Capture the cell that displays the provided text and extract its (x, y) central coordinate. 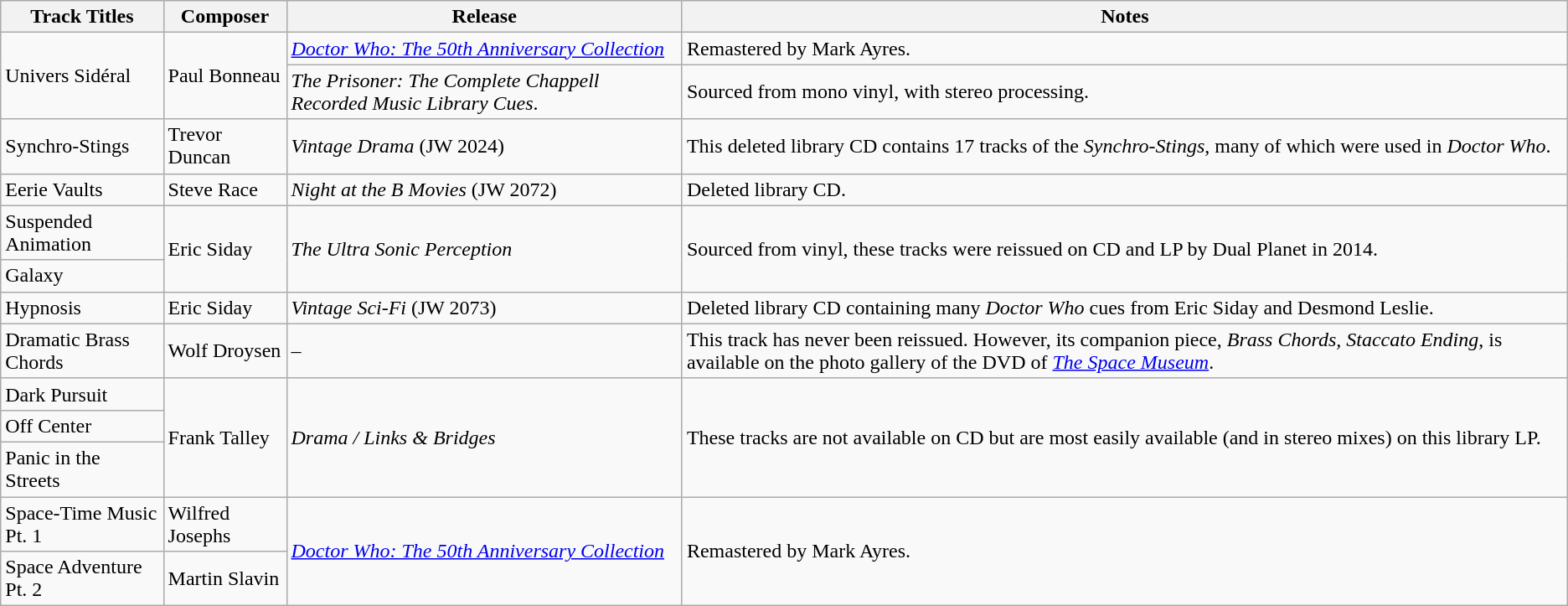
Panic in the Streets (82, 469)
Dark Pursuit (82, 394)
Space Adventure Pt. 2 (82, 578)
Vintage Sci-Fi (JW 2073) (484, 308)
The Prisoner: The Complete Chappell Recorded Music Library Cues. (484, 92)
Release (484, 17)
Night at the B Movies (JW 2072) (484, 189)
Paul Bonneau (224, 75)
Wilfred Josephs (224, 523)
Track Titles (82, 17)
Drama / Links & Bridges (484, 438)
Trevor Duncan (224, 146)
These tracks are not available on CD but are most easily available (and in stereo mixes) on this library LP. (1124, 438)
Deleted library CD. (1124, 189)
Hypnosis (82, 308)
Wolf Droysen (224, 350)
This deleted library CD contains 17 tracks of the Synchro-Stings, many of which were used in Doctor Who. (1124, 146)
– (484, 350)
Synchro-Stings (82, 146)
Frank Talley (224, 438)
Sourced from vinyl, these tracks were reissued on CD and LP by Dual Planet in 2014. (1124, 248)
Eerie Vaults (82, 189)
Sourced from mono vinyl, with stereo processing. (1124, 92)
Galaxy (82, 276)
The Ultra Sonic Perception (484, 248)
Space-Time Music Pt. 1 (82, 523)
Steve Race (224, 189)
Vintage Drama (JW 2024) (484, 146)
Univers Sidéral (82, 75)
Martin Slavin (224, 578)
Off Center (82, 426)
Suspended Animation (82, 233)
Dramatic Brass Chords (82, 350)
Composer (224, 17)
Notes (1124, 17)
Deleted library CD containing many Doctor Who cues from Eric Siday and Desmond Leslie. (1124, 308)
